Determine the (x, y) coordinate at the center of the cell enclosing the given text.  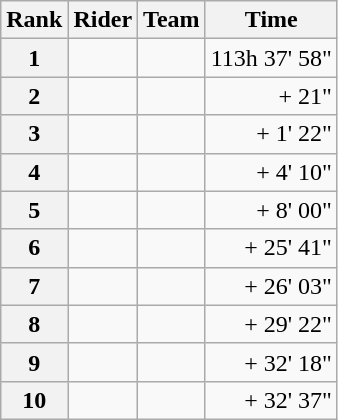
3 (34, 134)
+ 32' 18" (271, 362)
Rank (34, 20)
9 (34, 362)
+ 1' 22" (271, 134)
2 (34, 96)
+ 21" (271, 96)
7 (34, 286)
6 (34, 248)
+ 25' 41" (271, 248)
+ 29' 22" (271, 324)
5 (34, 210)
+ 8' 00" (271, 210)
8 (34, 324)
+ 32' 37" (271, 400)
+ 26' 03" (271, 286)
4 (34, 172)
10 (34, 400)
Rider (103, 20)
113h 37' 58" (271, 58)
Time (271, 20)
+ 4' 10" (271, 172)
1 (34, 58)
Team (172, 20)
